Find where the given text appears and provide that cell's center as (X, Y) coordinate. 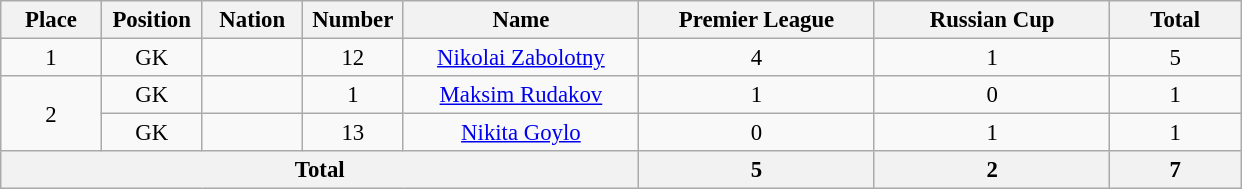
Position (152, 20)
Place (52, 20)
Nikita Goylo (521, 133)
Nikolai Zabolotny (521, 58)
Maksim Rudakov (521, 95)
Name (521, 20)
7 (1176, 170)
12 (354, 58)
4 (757, 58)
Number (354, 20)
Nation (252, 20)
Premier League (757, 20)
13 (354, 133)
Russian Cup (992, 20)
